Capture the cell that displays the provided text and extract its (X, Y) central coordinate. 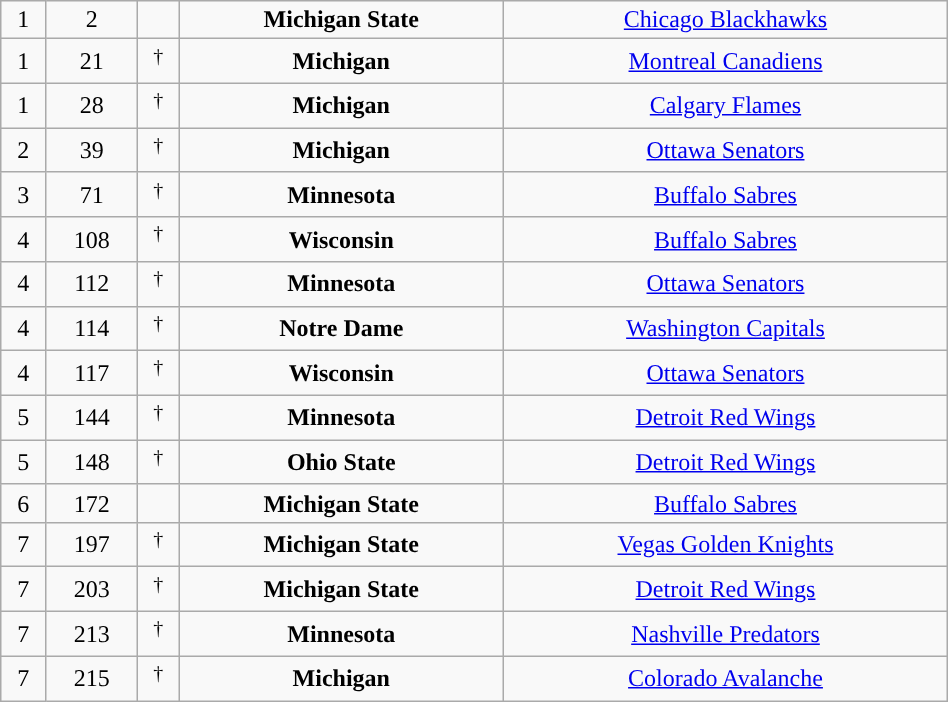
Calgary Flames (726, 106)
Vegas Golden Knights (726, 544)
28 (92, 106)
39 (92, 150)
6 (24, 503)
172 (92, 503)
117 (92, 374)
Notre Dame (342, 328)
Ohio State (342, 462)
Nashville Predators (726, 634)
148 (92, 462)
197 (92, 544)
71 (92, 194)
Colorado Avalanche (726, 678)
112 (92, 284)
Montreal Canadiens (726, 62)
144 (92, 418)
114 (92, 328)
108 (92, 240)
213 (92, 634)
203 (92, 590)
3 (24, 194)
Washington Capitals (726, 328)
21 (92, 62)
Chicago Blackhawks (726, 20)
215 (92, 678)
